Determine the (x, y) coordinate at the center of the cell enclosing the given text.  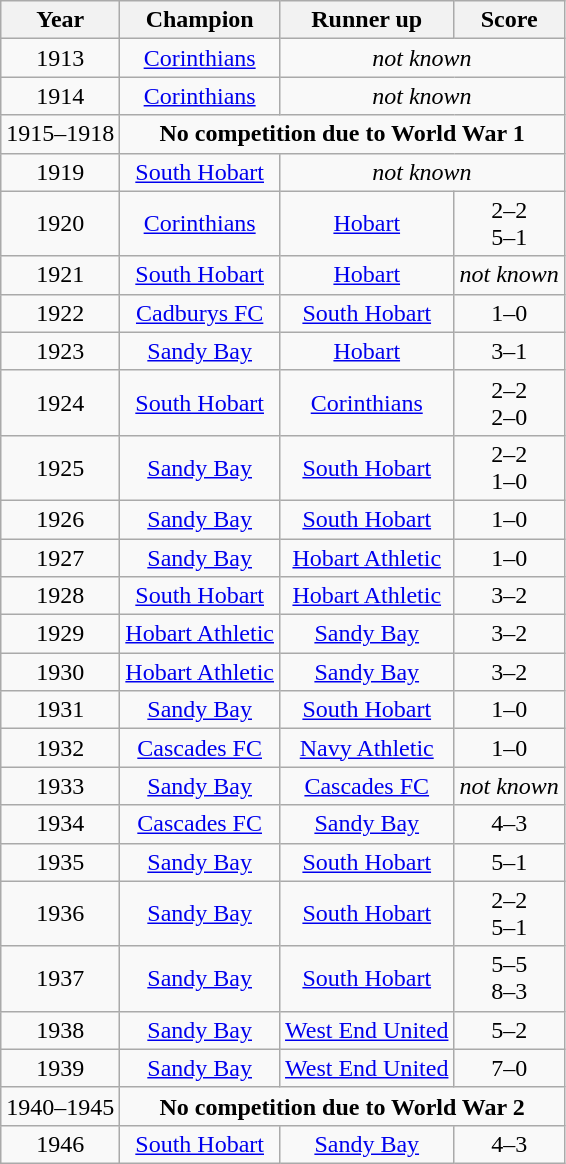
1930 (60, 672)
3–1 (509, 351)
1929 (60, 634)
Year (60, 20)
1934 (60, 824)
1923 (60, 351)
1928 (60, 596)
1933 (60, 786)
1926 (60, 519)
5–2 (509, 1030)
1936 (60, 914)
1935 (60, 862)
1946 (60, 1144)
No competition due to World War 2 (342, 1106)
1913 (60, 58)
1914 (60, 96)
1937 (60, 978)
1921 (60, 275)
1931 (60, 710)
1932 (60, 748)
1924 (60, 402)
Champion (200, 20)
No competition due to World War 1 (342, 134)
1940–1945 (60, 1106)
5–58–3 (509, 978)
Runner up (367, 20)
1925 (60, 468)
1939 (60, 1068)
1920 (60, 224)
Navy Athletic (367, 748)
1922 (60, 313)
1915–1918 (60, 134)
2–21–0 (509, 468)
2–22–0 (509, 402)
5–1 (509, 862)
Score (509, 20)
1938 (60, 1030)
1919 (60, 172)
Cadburys FC (200, 313)
1927 (60, 557)
7–0 (509, 1068)
